Locate the cell with the specified text and output its [X, Y] center coordinate. 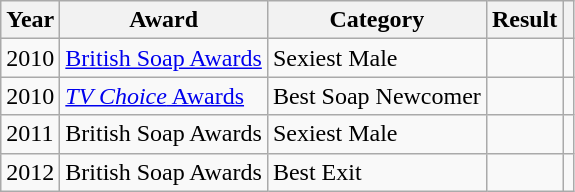
Category [376, 20]
TV Choice Awards [164, 96]
Best Soap Newcomer [376, 96]
Award [164, 20]
2011 [30, 134]
Result [524, 20]
2012 [30, 172]
Year [30, 20]
Best Exit [376, 172]
